Pinpoint the cell where the given text exists, returning its [X, Y] midpoint coordinate. 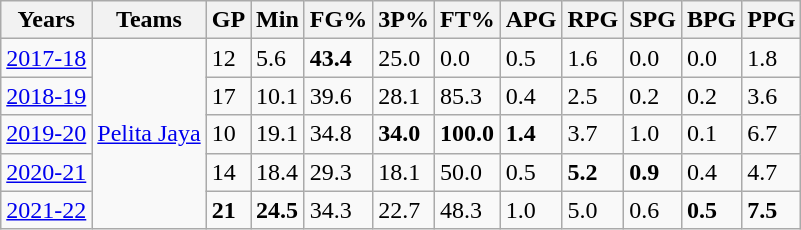
1.6 [593, 58]
19.1 [278, 134]
17 [228, 96]
10 [228, 134]
2017-18 [46, 58]
6.7 [772, 134]
3.6 [772, 96]
21 [228, 210]
28.1 [404, 96]
RPG [593, 20]
5.2 [593, 172]
Teams [149, 20]
0.6 [653, 210]
48.3 [467, 210]
Pelita Jaya [149, 134]
0.1 [711, 134]
34.3 [338, 210]
50.0 [467, 172]
25.0 [404, 58]
43.4 [338, 58]
14 [228, 172]
APG [531, 20]
1.4 [531, 134]
Min [278, 20]
1.8 [772, 58]
4.7 [772, 172]
0.9 [653, 172]
Years [46, 20]
34.0 [404, 134]
FT% [467, 20]
2020-21 [46, 172]
18.1 [404, 172]
3P% [404, 20]
5.6 [278, 58]
18.4 [278, 172]
3.7 [593, 134]
SPG [653, 20]
5.0 [593, 210]
22.7 [404, 210]
85.3 [467, 96]
7.5 [772, 210]
BPG [711, 20]
100.0 [467, 134]
2021-22 [46, 210]
FG% [338, 20]
12 [228, 58]
24.5 [278, 210]
39.6 [338, 96]
10.1 [278, 96]
PPG [772, 20]
29.3 [338, 172]
34.8 [338, 134]
2018-19 [46, 96]
2019-20 [46, 134]
GP [228, 20]
2.5 [593, 96]
